Detect which cell encompasses the target text, then output its [X, Y] center coordinate. 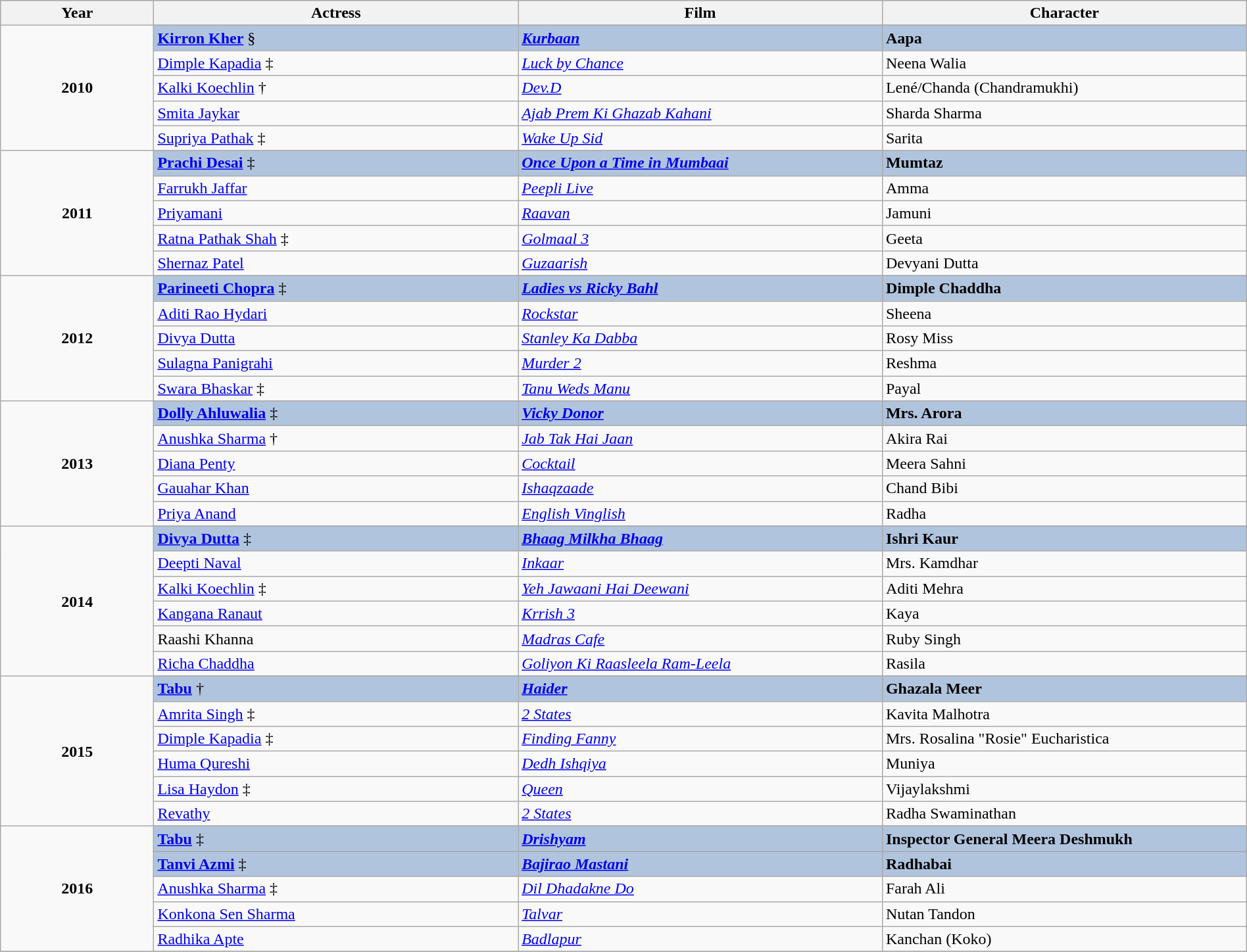
Neena Walia [1064, 63]
Vicky Donor [700, 414]
Peepli Live [700, 188]
Devyani Dutta [1064, 263]
Stanley Ka Dabba [700, 339]
Bajirao Mastani [700, 864]
Ratna Pathak Shah ‡ [336, 238]
Ishaqzaade [700, 488]
Ajab Prem Ki Ghazab Kahani [700, 113]
Actress [336, 13]
Kalki Koechlin ‡ [336, 588]
Radhabai [1064, 864]
Yeh Jawaani Hai Deewani [700, 588]
Mrs. Arora [1064, 414]
Dil Dhadakne Do [700, 889]
Radha [1064, 513]
Radhika Apte [336, 939]
Kavita Malhotra [1064, 713]
Vijaylakshmi [1064, 789]
2012 [78, 338]
Tanvi Azmi ‡ [336, 864]
Murder 2 [700, 364]
Parineeti Chopra ‡ [336, 288]
2011 [78, 213]
Aditi Mehra [1064, 588]
Haider [700, 688]
Inkaar [700, 563]
Dedh Ishqiya [700, 764]
Divya Dutta ‡ [336, 538]
Kaya [1064, 613]
Film [700, 13]
Kanchan (Koko) [1064, 939]
Muniya [1064, 764]
Divya Dutta [336, 339]
Ruby Singh [1064, 638]
Jamuni [1064, 213]
Sharda Sharma [1064, 113]
Guzaarish [700, 263]
Golmaal 3 [700, 238]
Queen [700, 789]
Badlapur [700, 939]
Kirron Kher § [336, 38]
Goliyon Ki Raasleela Ram-Leela [700, 663]
Farrukh Jaffar [336, 188]
Rockstar [700, 314]
Once Upon a Time in Mumbaai [700, 163]
Dev.D [700, 88]
Revathy [336, 814]
Mrs. Kamdhar [1064, 563]
2013 [78, 464]
2015 [78, 751]
Cocktail [700, 464]
Anushka Sharma ‡ [336, 889]
English Vinglish [700, 513]
Mrs. Rosalina "Rosie" Eucharistica [1064, 739]
Richa Chaddha [336, 663]
Ghazala Meer [1064, 688]
Chand Bibi [1064, 488]
2016 [78, 889]
Radha Swaminathan [1064, 814]
Talvar [700, 914]
Rosy Miss [1064, 339]
Ladies vs Ricky Bahl [700, 288]
Rasila [1064, 663]
Mumtaz [1064, 163]
Luck by Chance [700, 63]
Dimple Chaddha [1064, 288]
Reshma [1064, 364]
Kangana Ranaut [336, 613]
Aditi Rao Hydari [336, 314]
Geeta [1064, 238]
Payal [1064, 389]
Aapa [1064, 38]
Huma Qureshi [336, 764]
Tabu † [336, 688]
Kurbaan [700, 38]
Lené/Chanda (Chandramukhi) [1064, 88]
Character [1064, 13]
2010 [78, 88]
Dolly Ahluwalia ‡ [336, 414]
Ishri Kaur [1064, 538]
Priyamani [336, 213]
Shernaz Patel [336, 263]
Raavan [700, 213]
Wake Up Sid [700, 138]
Amrita Singh ‡ [336, 713]
Lisa Haydon ‡ [336, 789]
Tanu Weds Manu [700, 389]
Akira Rai [1064, 439]
2014 [78, 601]
Farah Ali [1064, 889]
Year [78, 13]
Madras Cafe [700, 638]
Nutan Tandon [1064, 914]
Raashi Khanna [336, 638]
Gauahar Khan [336, 488]
Supriya Pathak ‡ [336, 138]
Prachi Desai ‡ [336, 163]
Sulagna Panigrahi [336, 364]
Anushka Sharma † [336, 439]
Finding Fanny [700, 739]
Bhaag Milkha Bhaag [700, 538]
Tabu ‡ [336, 839]
Krrish 3 [700, 613]
Meera Sahni [1064, 464]
Deepti Naval [336, 563]
Sheena [1064, 314]
Smita Jaykar [336, 113]
Drishyam [700, 839]
Swara Bhaskar ‡ [336, 389]
Inspector General Meera Deshmukh [1064, 839]
Sarita [1064, 138]
Konkona Sen Sharma [336, 914]
Kalki Koechlin † [336, 88]
Priya Anand [336, 513]
Amma [1064, 188]
Diana Penty [336, 464]
Jab Tak Hai Jaan [700, 439]
